Capture the cell that displays the provided text and extract its (x, y) central coordinate. 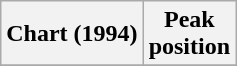
Chart (1994) (72, 34)
Peakposition (189, 34)
